Return the (X, Y) coordinate for the center point of the cell that contains the specified text.  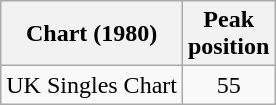
Peakposition (228, 34)
55 (228, 85)
UK Singles Chart (92, 85)
Chart (1980) (92, 34)
